Return the [X, Y] coordinate for the center point of the cell that contains the specified text.  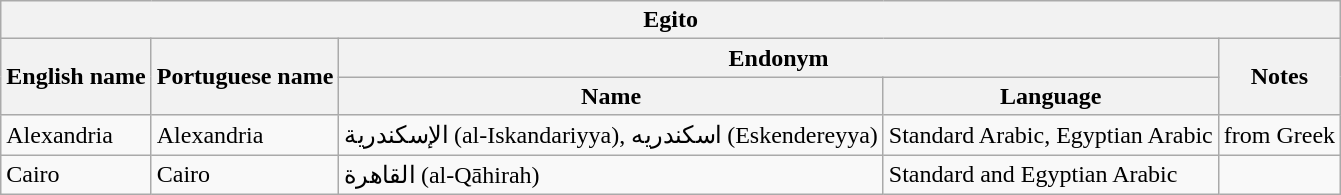
Portuguese name [245, 77]
Endonym [778, 58]
Standard and Egyptian Arabic [1050, 174]
from Greek [1279, 135]
Standard Arabic, Egyptian Arabic [1050, 135]
Name [611, 96]
English name [76, 77]
Notes [1279, 77]
القاهرة (al-Qāhirah) [611, 174]
Language [1050, 96]
الإسكندرية (al-Iskandariyya), اسكندريه (Eskendereyya) [611, 135]
Egito [671, 20]
